Identify which cell holds the provided text, then report its (x, y) central coordinate. 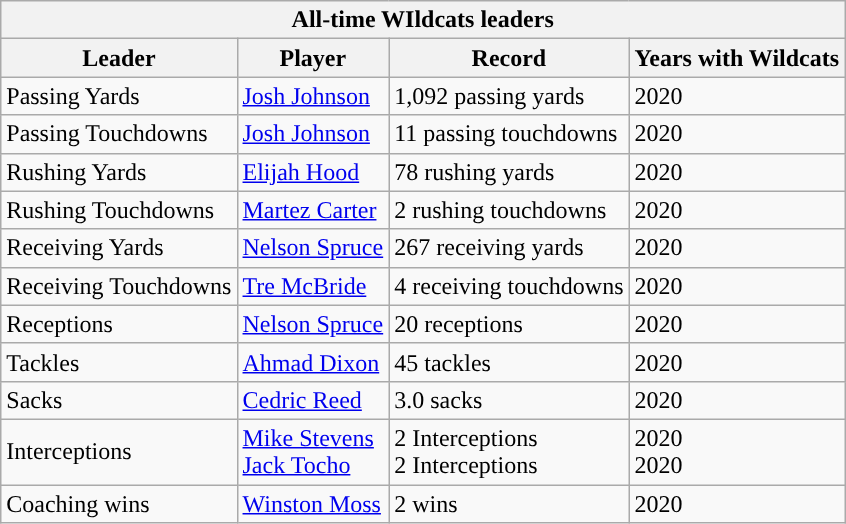
20 receptions (509, 324)
Tre McBride (313, 286)
Receiving Touchdowns (119, 286)
3.0 sacks (509, 400)
4 receiving touchdowns (509, 286)
Tackles (119, 362)
Player (313, 58)
45 tackles (509, 362)
Martez Carter (313, 210)
2 rushing touchdowns (509, 210)
Coaching wins (119, 503)
11 passing touchdowns (509, 134)
1,092 passing yards (509, 96)
Passing Touchdowns (119, 134)
Years with Wildcats (737, 58)
Leader (119, 58)
Record (509, 58)
Rushing Yards (119, 172)
Receiving Yards (119, 248)
Sacks (119, 400)
All-time WIldcats leaders (423, 20)
267 receiving yards (509, 248)
Cedric Reed (313, 400)
2 wins (509, 503)
Rushing Touchdowns (119, 210)
Ahmad Dixon (313, 362)
Winston Moss (313, 503)
Elijah Hood (313, 172)
Passing Yards (119, 96)
2 Interceptions2 Interceptions (509, 452)
Interceptions (119, 452)
20202020 (737, 452)
78 rushing yards (509, 172)
Mike StevensJack Tocho (313, 452)
Receptions (119, 324)
